Search for the cell housing the specified text and yield its (X, Y) center coordinate. 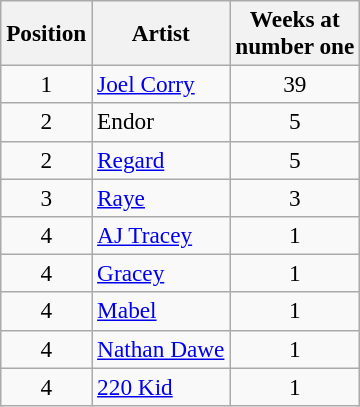
Raye (161, 197)
Weeks atnumber one (295, 32)
Nathan Dawe (161, 349)
Mabel (161, 311)
AJ Tracey (161, 235)
Joel Corry (161, 84)
Regard (161, 160)
Position (46, 32)
Gracey (161, 273)
220 Kid (161, 386)
39 (295, 84)
Endor (161, 122)
Artist (161, 32)
